For the text-containing cell, return its midpoint in (X, Y) coordinate format. 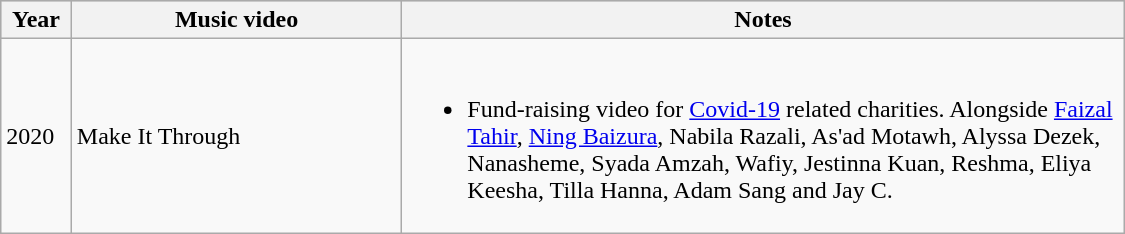
Notes (763, 20)
Make It Through (236, 136)
2020 (36, 136)
Music video (236, 20)
Year (36, 20)
